From the cell containing the given text, extract its center point as (X, Y) coordinate. 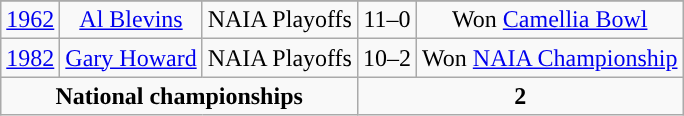
Won NAIA Championship (550, 58)
Gary Howard (131, 58)
10–2 (386, 58)
National championships (180, 96)
Won Camellia Bowl (550, 20)
2 (520, 96)
Al Blevins (131, 20)
11–0 (386, 20)
1962 (30, 20)
1982 (30, 58)
